Capture the cell that displays the provided text and extract its [x, y] central coordinate. 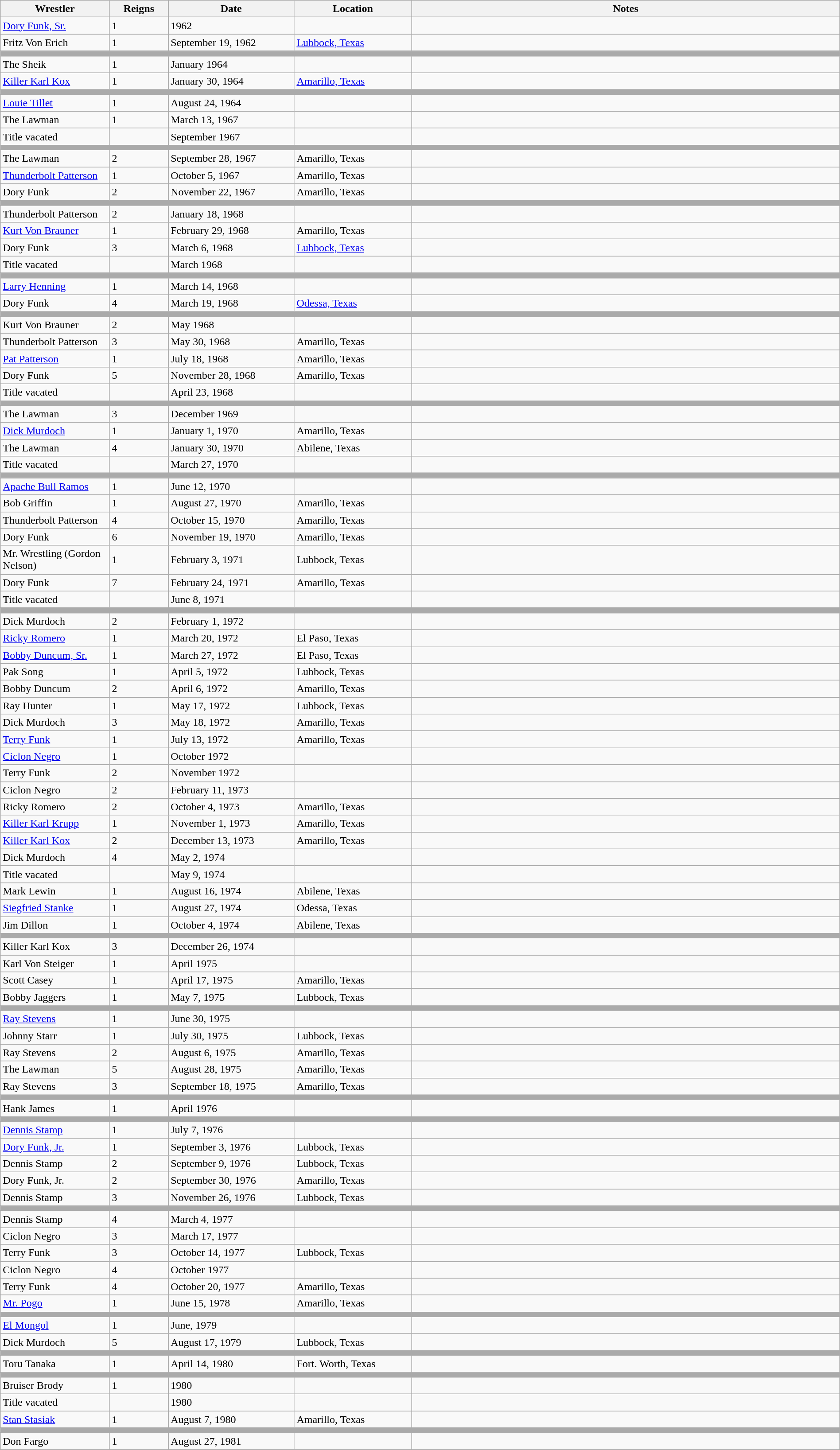
Scott Casey [55, 980]
Pak Song [55, 672]
September 3, 1976 [231, 1147]
March 27, 1972 [231, 655]
April 1976 [231, 1108]
June 15, 1978 [231, 1303]
June 30, 1975 [231, 1019]
April 5, 1972 [231, 672]
Pat Patterson [55, 358]
Hank James [55, 1108]
February 3, 1971 [231, 560]
May 7, 1975 [231, 997]
Mr. Wrestling (Gordon Nelson) [55, 560]
February 1, 1972 [231, 621]
April 6, 1972 [231, 689]
Date [231, 9]
May 17, 1972 [231, 706]
May 2, 1974 [231, 857]
El Mongol [55, 1325]
March 14, 1968 [231, 286]
October 20, 1977 [231, 1287]
March 27, 1970 [231, 465]
April 14, 1980 [231, 1364]
October 15, 1970 [231, 520]
Jim Dillon [55, 925]
October 1972 [231, 756]
November 19, 1970 [231, 537]
Bob Griffin [55, 503]
August 28, 1975 [231, 1069]
Bobby Duncum, Sr. [55, 655]
Don Fargo [55, 1441]
Larry Henning [55, 286]
July 18, 1968 [231, 358]
September 1967 [231, 136]
Apache Bull Ramos [55, 486]
January 18, 1968 [231, 214]
November 1, 1973 [231, 824]
August 7, 1980 [231, 1419]
February 11, 1973 [231, 790]
October 1977 [231, 1270]
August 27, 1974 [231, 908]
March 4, 1977 [231, 1219]
April 17, 1975 [231, 980]
Ray Hunter [55, 706]
June, 1979 [231, 1325]
July 13, 1972 [231, 739]
Mr. Pogo [55, 1303]
October 4, 1973 [231, 807]
November 28, 1968 [231, 375]
January 30, 1970 [231, 448]
August 16, 1974 [231, 891]
April 1975 [231, 964]
Karl Von Steiger [55, 964]
August 24, 1964 [231, 103]
September 18, 1975 [231, 1086]
March 6, 1968 [231, 248]
Fort. Worth, Texas [353, 1364]
November 1972 [231, 773]
7 [139, 583]
September 30, 1976 [231, 1181]
August 27, 1970 [231, 503]
March 17, 1977 [231, 1236]
August 17, 1979 [231, 1342]
Fritz Von Erich [55, 43]
March 19, 1968 [231, 303]
June 12, 1970 [231, 486]
Stan Stasiak [55, 1419]
The Sheik [55, 64]
March 13, 1967 [231, 120]
Dory Funk, Sr. [55, 26]
Bruiser Brody [55, 1386]
1962 [231, 26]
Killer Karl Krupp [55, 824]
December 26, 1974 [231, 947]
Notes [626, 9]
July 7, 1976 [231, 1130]
January 1964 [231, 64]
November 26, 1976 [231, 1197]
Location [353, 9]
Wrestler [55, 9]
October 4, 1974 [231, 925]
March 1968 [231, 264]
May 1968 [231, 325]
December 1969 [231, 414]
October 5, 1967 [231, 175]
May 30, 1968 [231, 342]
6 [139, 537]
December 13, 1973 [231, 840]
March 20, 1972 [231, 638]
July 30, 1975 [231, 1036]
Siegfried Stanke [55, 908]
Johnny Starr [55, 1036]
Bobby Jaggers [55, 997]
January 1, 1970 [231, 431]
Reigns [139, 9]
Toru Tanaka [55, 1364]
April 23, 1968 [231, 392]
August 6, 1975 [231, 1053]
November 22, 1967 [231, 192]
Bobby Duncum [55, 689]
May 18, 1972 [231, 723]
May 9, 1974 [231, 874]
Mark Lewin [55, 891]
January 30, 1964 [231, 81]
September 28, 1967 [231, 158]
February 24, 1971 [231, 583]
February 29, 1968 [231, 231]
August 27, 1981 [231, 1441]
September 19, 1962 [231, 43]
October 14, 1977 [231, 1253]
June 8, 1971 [231, 599]
Louie Tillet [55, 103]
September 9, 1976 [231, 1164]
